Extract the (X, Y) coordinate from the center of the cell holding the provided text.  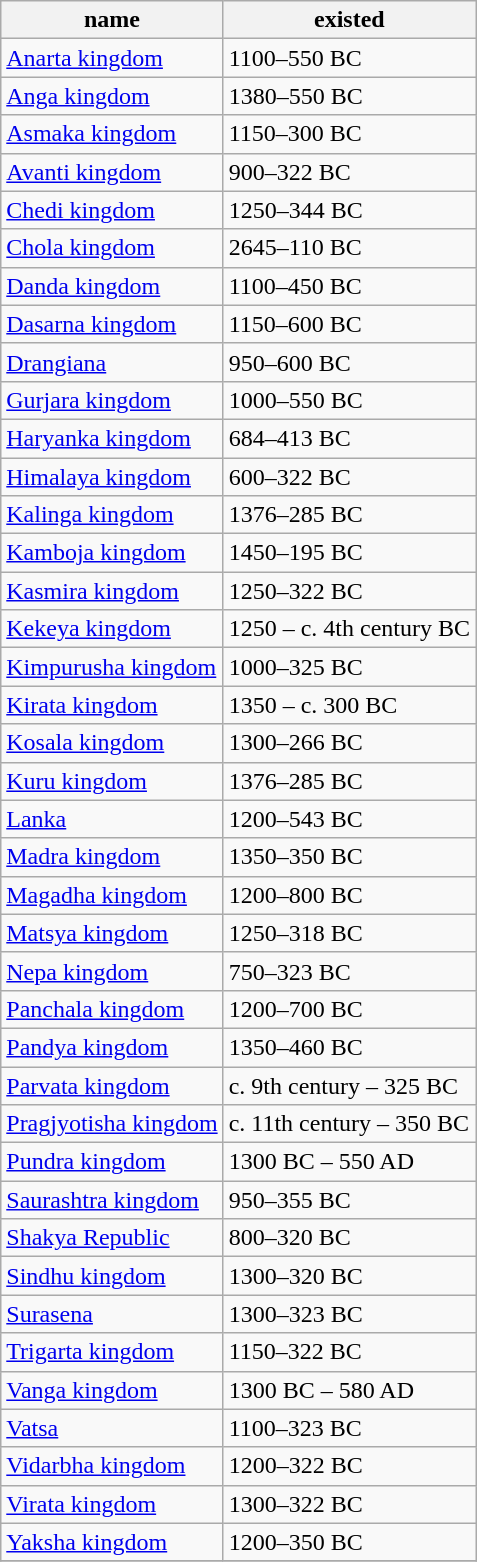
Shakya Republic (112, 1238)
600–322 BC (349, 477)
1250–344 BC (349, 210)
1150–600 BC (349, 324)
Parvata kingdom (112, 1085)
1300–322 BC (349, 1504)
Avanti kingdom (112, 172)
900–322 BC (349, 172)
Vanga kingdom (112, 1390)
1000–550 BC (349, 400)
Vidarbha kingdom (112, 1466)
1380–550 BC (349, 96)
1000–325 BC (349, 667)
Saurashtra kingdom (112, 1200)
Kimpurusha kingdom (112, 667)
Surasena (112, 1314)
Kamboja kingdom (112, 553)
1350–350 BC (349, 857)
Trigarta kingdom (112, 1352)
Nepa kingdom (112, 971)
1300–323 BC (349, 1314)
Pragjyotisha kingdom (112, 1124)
1100–323 BC (349, 1428)
1250–318 BC (349, 933)
Anga kingdom (112, 96)
750–323 BC (349, 971)
Magadha kingdom (112, 895)
950–355 BC (349, 1200)
1100–450 BC (349, 286)
existed (349, 20)
1300–266 BC (349, 743)
Himalaya kingdom (112, 477)
Sindhu kingdom (112, 1276)
Haryanka kingdom (112, 438)
1100–550 BC (349, 58)
c. 9th century – 325 BC (349, 1085)
Kekeya kingdom (112, 629)
Panchala kingdom (112, 1009)
1250 – c. 4th century BC (349, 629)
Drangiana (112, 362)
Kosala kingdom (112, 743)
1300–320 BC (349, 1276)
Chola kingdom (112, 248)
1150–322 BC (349, 1352)
950–600 BC (349, 362)
Kuru kingdom (112, 781)
1450–195 BC (349, 553)
Dasarna kingdom (112, 324)
1150–300 BC (349, 134)
Kalinga kingdom (112, 515)
Danda kingdom (112, 286)
1200–322 BC (349, 1466)
Anarta kingdom (112, 58)
Asmaka kingdom (112, 134)
684–413 BC (349, 438)
Virata kingdom (112, 1504)
800–320 BC (349, 1238)
Gurjara kingdom (112, 400)
Yaksha kingdom (112, 1542)
Kirata kingdom (112, 705)
Kasmira kingdom (112, 591)
1200–700 BC (349, 1009)
1200–800 BC (349, 895)
Pundra kingdom (112, 1162)
Madra kingdom (112, 857)
Vatsa (112, 1428)
1300 BC – 580 AD (349, 1390)
1350–460 BC (349, 1047)
Pandya kingdom (112, 1047)
Matsya kingdom (112, 933)
1350 – c. 300 BC (349, 705)
1200–543 BC (349, 819)
name (112, 20)
Lanka (112, 819)
Chedi kingdom (112, 210)
1300 BC – 550 AD (349, 1162)
c. 11th century – 350 BC (349, 1124)
1250–322 BC (349, 591)
1200–350 BC (349, 1542)
2645–110 BC (349, 248)
